Detect which cell encompasses the target text, then output its (X, Y) center coordinate. 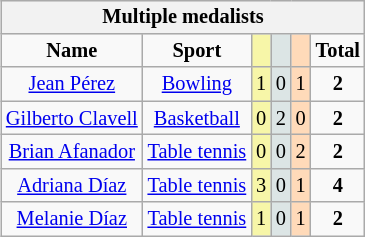
4 (338, 185)
Total (338, 51)
Jean Pérez (72, 84)
Sport (197, 51)
Adriana Díaz (72, 185)
Gilberto Clavell (72, 118)
Basketball (197, 118)
Multiple medalists (183, 17)
Brian Afanador (72, 152)
Name (72, 51)
3 (261, 185)
Melanie Díaz (72, 219)
Bowling (197, 84)
